Capture the cell that displays the provided text and extract its [x, y] central coordinate. 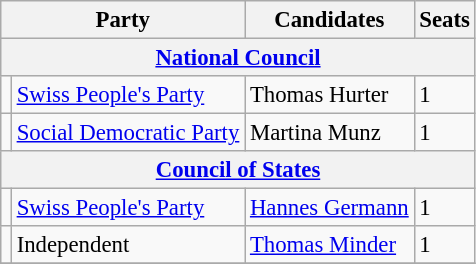
Party [123, 20]
Hannes Germann [330, 208]
Thomas Minder [330, 245]
Candidates [330, 20]
Social Democratic Party [128, 133]
National Council [238, 58]
Seats [444, 20]
Independent [128, 245]
Council of States [238, 170]
Thomas Hurter [330, 95]
Martina Munz [330, 133]
